Find where the given text appears and provide that cell's center as [X, Y] coordinate. 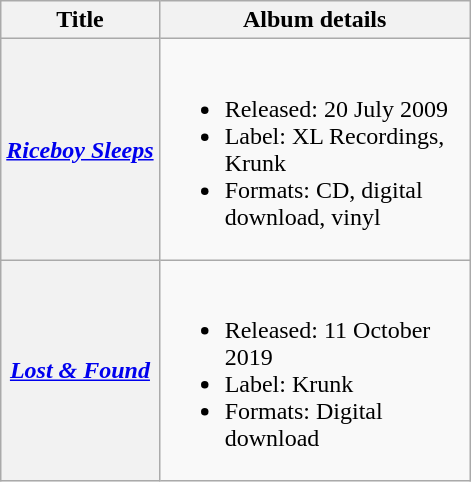
Released: 20 July 2009Label: XL Recordings, KrunkFormats: CD, digital download, vinyl [314, 150]
Lost & Found [80, 370]
Released: 11 October 2019Label: KrunkFormats: Digital download [314, 370]
Title [80, 20]
Album details [314, 20]
Riceboy Sleeps [80, 150]
